Pinpoint the cell where the given text exists, returning its [x, y] midpoint coordinate. 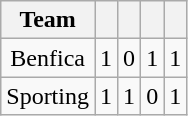
Sporting [48, 96]
Team [48, 20]
Benfica [48, 58]
